Identify which cell holds the provided text, then report its [X, Y] central coordinate. 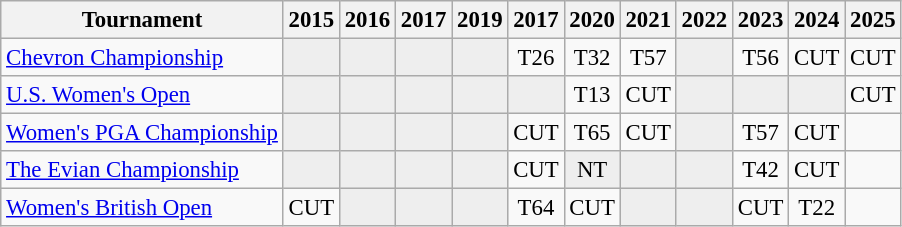
2022 [704, 20]
T32 [592, 58]
2021 [648, 20]
2015 [311, 20]
T22 [817, 208]
2025 [873, 20]
2020 [592, 20]
T42 [760, 170]
The Evian Championship [142, 170]
2023 [760, 20]
T65 [592, 133]
2024 [817, 20]
2019 [480, 20]
Tournament [142, 20]
T13 [592, 95]
NT [592, 170]
Women's PGA Championship [142, 133]
Women's British Open [142, 208]
T26 [536, 58]
U.S. Women's Open [142, 95]
T64 [536, 208]
T56 [760, 58]
Chevron Championship [142, 58]
2016 [367, 20]
